Find where the given text appears and provide that cell's center as (x, y) coordinate. 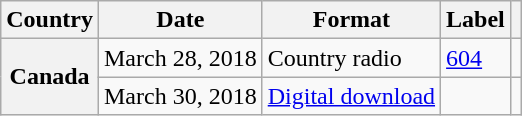
604 (476, 58)
Country (50, 20)
Canada (50, 77)
Country radio (351, 58)
Format (351, 20)
Label (476, 20)
Date (180, 20)
Digital download (351, 96)
March 28, 2018 (180, 58)
March 30, 2018 (180, 96)
